From the cell containing the given text, extract its center point as (x, y) coordinate. 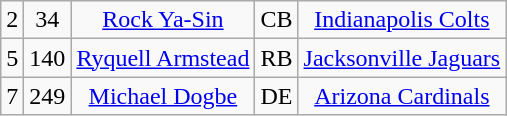
DE (276, 96)
Michael Dogbe (163, 96)
Rock Ya-Sin (163, 20)
34 (48, 20)
140 (48, 58)
Indianapolis Colts (402, 20)
249 (48, 96)
CB (276, 20)
5 (12, 58)
7 (12, 96)
2 (12, 20)
Jacksonville Jaguars (402, 58)
Arizona Cardinals (402, 96)
Ryquell Armstead (163, 58)
RB (276, 58)
